From the cell containing the given text, extract its center point as (X, Y) coordinate. 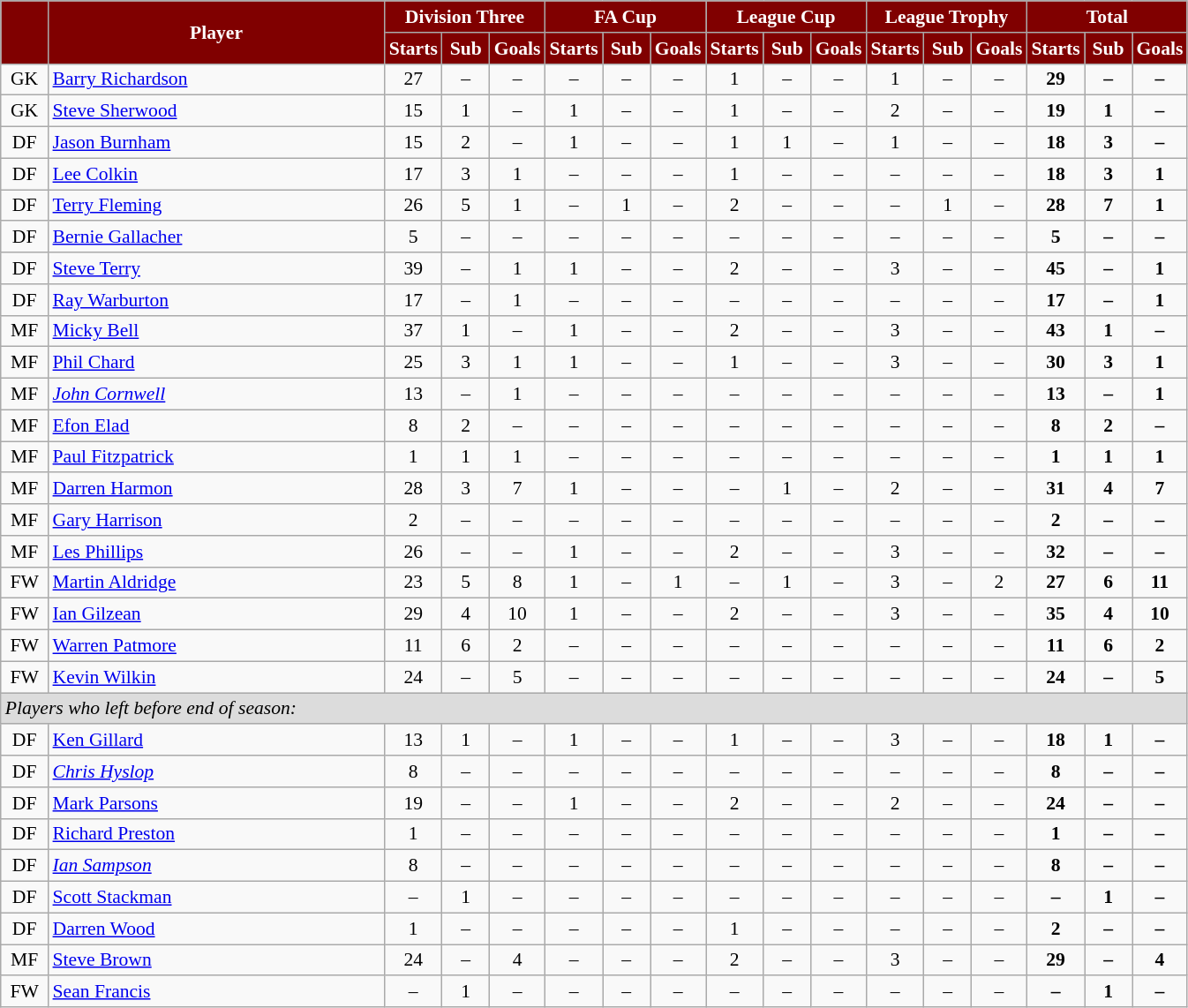
Paul Fitzpatrick (217, 457)
FA Cup (626, 17)
Scott Stackman (217, 898)
Richard Preston (217, 834)
Division Three (465, 17)
Micky Bell (217, 331)
Lee Colkin (217, 174)
45 (1056, 268)
Ian Sampson (217, 866)
Phil Chard (217, 363)
John Cornwell (217, 395)
Steve Brown (217, 960)
31 (1056, 489)
Bernie Gallacher (217, 237)
Ray Warburton (217, 300)
Mark Parsons (217, 803)
Darren Harmon (217, 489)
30 (1056, 363)
32 (1056, 552)
Terry Fleming (217, 206)
Steve Terry (217, 268)
Darren Wood (217, 929)
League Cup (786, 17)
Ian Gilzean (217, 614)
23 (413, 583)
Les Phillips (217, 552)
Players who left before end of season: (595, 709)
Martin Aldridge (217, 583)
Gary Harrison (217, 520)
43 (1056, 331)
Ken Gillard (217, 741)
Warren Patmore (217, 646)
Barry Richardson (217, 79)
37 (413, 331)
Sean Francis (217, 992)
39 (413, 268)
Kevin Wilkin (217, 677)
35 (1056, 614)
Steve Sherwood (217, 111)
Player (217, 32)
League Trophy (946, 17)
Chris Hyslop (217, 771)
Jason Burnham (217, 143)
25 (413, 363)
Efon Elad (217, 425)
Total (1107, 17)
